Find where the given text appears and provide that cell's center as (X, Y) coordinate. 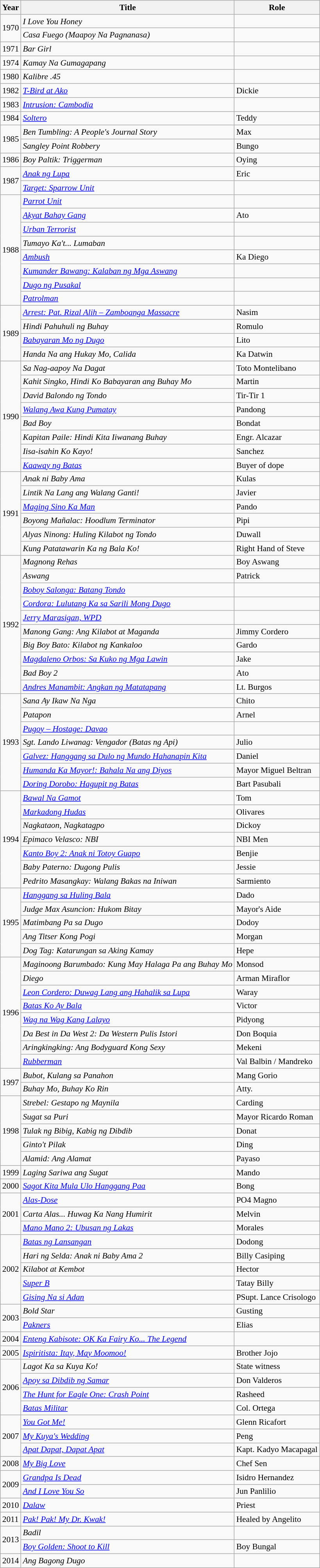
David Balondo ng Tondo (127, 396)
My Big Love (127, 1464)
Boy Golden: Shoot to Kill (127, 1547)
Pedrito Masangkay: Walang Bakas na Iniwan (127, 881)
Markadong Hudas (127, 812)
Boy Paltik: Triggerman (127, 160)
Buhay Mo, Buhay Ko Rin (127, 1089)
1986 (11, 160)
Kamay Na Gumagapang (127, 63)
Martin (277, 382)
Sangley Point Robbery (127, 146)
Max (277, 132)
Urban Terrorist (127, 229)
Dado (277, 895)
Toto Montelibano (277, 368)
PO4 Magno (277, 1200)
Laging Sariwa ang Sugat (127, 1173)
Morales (277, 1228)
Lintik Na Lang ang Walang Ganti! (127, 493)
1995 (11, 923)
Javier (277, 493)
Engr. Alcazar (277, 437)
Jun Panlilio (277, 1491)
1989 (11, 333)
Pugoy – Hostage: Davao (127, 729)
Batas Militar (127, 1408)
Apat Dapat, Dapat Apat (127, 1450)
Big Boy Bato: Kilabot ng Kankaloo (127, 645)
Don Valderos (277, 1381)
1988 (11, 250)
Baby Paterno: Dugong Pulis (127, 867)
Lt. Burgos (277, 687)
2003 (11, 1318)
Carta Alas... Huwag Ka Nang Humirit (127, 1214)
Target: Sparrow Unit (127, 188)
Victor (277, 1006)
1994 (11, 839)
1980 (11, 77)
Batas Ko Ay Bala (127, 1006)
Gising Na si Adan (127, 1297)
Bong (277, 1186)
Lagot Ka sa Kuya Ko! (127, 1367)
NBI Men (277, 840)
Aringkingking: Ang Bodyguard Kong Sexy (127, 1048)
Kalibre .45 (127, 77)
Right Hand of Steve (277, 548)
1998 (11, 1131)
Da Best in Da West 2: Da Western Pulis Istori (127, 1034)
Diego (127, 978)
Alas-Dose (127, 1200)
Ka Datwin (277, 354)
Parrot Unit (127, 201)
Jessie (277, 867)
You Got Me! (127, 1422)
Kulas (277, 479)
Kung Patatawarin Ka ng Bala Ko! (127, 548)
Tom (277, 798)
Tir-Tir 1 (277, 396)
T-Bird at Ako (127, 91)
PSupt. Lance Crisologo (277, 1297)
Sarmiento (277, 881)
2014 (11, 1561)
Monsod (277, 965)
Patrick (277, 576)
Humanda Ka Mayor!: Bahala Na ang Diyos (127, 770)
State witness (277, 1367)
Kumander Bawang: Kalaban ng Mga Aswang (127, 271)
Ispiritista: Itay, May Moomoo! (127, 1353)
Bart Pasubali (277, 784)
Tatay Billy (277, 1283)
Cordora: Lulutang Ka sa Sarili Mong Dugo (127, 604)
Soltero (127, 118)
Bungo (277, 146)
Casa Fuego (Maapoy Na Pagnanasa) (127, 35)
Pandong (277, 409)
1984 (11, 118)
2013 (11, 1540)
Badil (127, 1533)
Nagkataon, Nagkatagpo (127, 826)
1990 (11, 416)
Boy Bungal (277, 1547)
The Hunt for Eagle One: Crash Point (127, 1394)
Grandpa Is Dead (127, 1477)
Anak ng Lupa (127, 174)
Sana Ay Ikaw Na Nga (127, 701)
Arman Miraflor (277, 978)
Sgt. Lando Liwanag: Vengador (Batas ng Api) (127, 742)
Ka Diego (277, 257)
Gardo (277, 645)
Gusting (277, 1311)
Payaso (277, 1159)
2007 (11, 1436)
And I Love You So (127, 1491)
Teddy (277, 118)
Dickie (277, 91)
Daniel (277, 756)
Dog Tag: Katarungan sa Aking Kamay (127, 950)
Benjie (277, 853)
1993 (11, 742)
Babayaran Mo ng Dugo (127, 340)
Eric (277, 174)
Dickoy (277, 826)
Mando (277, 1173)
Melvin (277, 1214)
Dodoy (277, 923)
1991 (11, 514)
Elias (277, 1325)
Mano Mano 2: Ubusan ng Lakas (127, 1228)
1987 (11, 180)
Andres Manambit: Angkan ng Matatapang (127, 687)
1999 (11, 1173)
Bold Star (127, 1311)
Walang Awa Kung Pumatay (127, 409)
Arrest: Pat. Rizal Alih – Zamboanga Massacre (127, 313)
2001 (11, 1214)
Kapitan Paile: Hindi Kita Iiwanang Buhay (127, 437)
Oying (277, 160)
Buyer of dope (277, 465)
Boy Aswang (277, 562)
Kilabot at Kembot (127, 1269)
Hindi Pahuhuli ng Buhay (127, 326)
Priest (277, 1505)
Sanchez (277, 451)
Jimmy Cordero (277, 632)
Mayor Ricardo Roman (277, 1117)
Handa Na ang Hukay Mo, Calida (127, 354)
Sugat sa Puri (127, 1117)
Boyong Mañalac: Hoodlum Terminator (127, 521)
Patrolman (127, 299)
Mayor Miguel Beltran (277, 770)
Anak ni Baby Ama (127, 479)
Ang Titser Kong Pogi (127, 937)
Ginto't Pilak (127, 1145)
Jerry Marasigan, WPD (127, 618)
Maging Sino Ka Man (127, 507)
Healed by Angelito (277, 1519)
Col. Ortega (277, 1408)
Kahit Singko, Hindi Ko Babayaran ang Buhay Mo (127, 382)
Chito (277, 701)
Isidro Hernandez (277, 1477)
1971 (11, 49)
1970 (11, 28)
Arnel (277, 715)
2000 (11, 1186)
2004 (11, 1339)
Galvez: Hanggang sa Dulo ng Mundo Hahanapin Kita (127, 756)
2002 (11, 1269)
1985 (11, 139)
2010 (11, 1505)
Judge Max Asuncion: Hukom Bitay (127, 909)
Role (277, 7)
Julio (277, 742)
2006 (11, 1387)
Bad Boy (127, 424)
Ben Tumbling: A People's Journal Story (127, 132)
Epimaco Velasco: NBI (127, 840)
Apoy sa Dibdib ng Samar (127, 1381)
Bad Boy 2 (127, 673)
Brother Jojo (277, 1353)
Carding (277, 1103)
Super B (127, 1283)
Ambush (127, 257)
Sagot Kita Mula Ulo Hanggang Paa (127, 1186)
Waray (277, 992)
Kanto Boy 2: Anak ni Totoy Guapo (127, 853)
Pidyong (277, 1020)
Tumayo Ka't... Lumaban (127, 243)
Magdaleno Orbos: Sa Kuko ng Mga Lawin (127, 659)
Tulak ng Bibig, Kabig ng Dibdib (127, 1131)
Ding (277, 1145)
Don Boquia (277, 1034)
Wag na Wag Kang Lalayo (127, 1020)
Mayor's Aide (277, 909)
Hector (277, 1269)
Doring Dorobo: Hagupit ng Batas (127, 784)
1974 (11, 63)
Manong Gang: Ang Kilabot at Maganda (127, 632)
Donat (277, 1131)
Mang Gorio (277, 1075)
Atty. (277, 1089)
Nasim (277, 313)
Boboy Salonga: Batang Tondo (127, 590)
Mekeni (277, 1048)
Pando (277, 507)
Batas ng Lansangan (127, 1242)
Rasheed (277, 1394)
Olivares (277, 812)
Aswang (127, 576)
2011 (11, 1519)
Enteng Kabisote: OK Ka Fairy Ko... The Legend (127, 1339)
Strebel: Gestapo ng Maynila (127, 1103)
1992 (11, 625)
Billy Casiping (277, 1256)
Morgan (277, 937)
1983 (11, 105)
Duwall (277, 534)
Dugo ng Pusakal (127, 285)
2008 (11, 1464)
Jake (277, 659)
Pakners (127, 1325)
Sa Nag-aapoy Na Dagat (127, 368)
Peng (277, 1436)
Dodong (277, 1242)
Kaaway ng Batas (127, 465)
Hanggang sa Huling Bala (127, 895)
Dalaw (127, 1505)
Lito (277, 340)
Leon Cordero: Duwag Lang ang Hahalik sa Lupa (127, 992)
Matimbang Pa sa Dugo (127, 923)
My Kuya's Wedding (127, 1436)
Alamid: Ang Alamat (127, 1159)
Patapon (127, 715)
Romulo (277, 326)
Glenn Ricafort (277, 1422)
Val Balbin / Mandreko (277, 1061)
Magnong Rehas (127, 562)
Hari ng Selda: Anak ni Baby Ama 2 (127, 1256)
Iisa-isahin Ko Kayo! (127, 451)
Hepe (277, 950)
Year (11, 7)
Bondat (277, 424)
Bar Girl (127, 49)
1982 (11, 91)
Pak! Pak! My Dr. Kwak! (127, 1519)
2005 (11, 1353)
Chef Sen (277, 1464)
Alyas Ninong: Huling Kilabot ng Tondo (127, 534)
Intrusion: Cambodia (127, 105)
Bubot, Kulang sa Panahon (127, 1075)
Bawal Na Gamot (127, 798)
Ang Bagong Dugo (127, 1561)
1997 (11, 1082)
2009 (11, 1484)
Akyat Bahay Gang (127, 215)
Kapt. Kadyo Macapagal (277, 1450)
Pipi (277, 521)
Rubberman (127, 1061)
I Love You Honey (127, 21)
Maginoong Barumbado: Kung May Halaga Pa ang Buhay Mo (127, 965)
1996 (11, 1013)
Title (127, 7)
